Identify which cell holds the provided text, then report its (x, y) central coordinate. 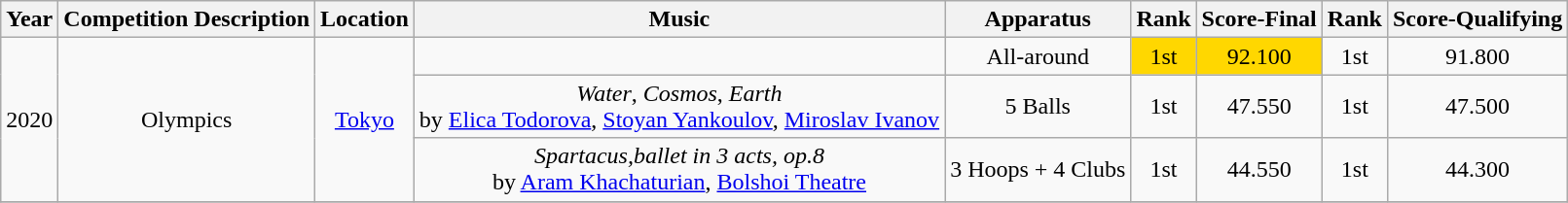
3 Hoops + 4 Clubs (1038, 169)
Location (365, 19)
Score-Qualifying (1477, 19)
Apparatus (1038, 19)
Competition Description (187, 19)
47.550 (1259, 107)
92.100 (1259, 56)
44.300 (1477, 169)
Olympics (187, 119)
91.800 (1477, 56)
Water, Cosmos, Earth by Elica Todorova, Stoyan Yankoulov, Miroslav Ivanov (679, 107)
Score-Final (1259, 19)
Music (679, 19)
47.500 (1477, 107)
44.550 (1259, 169)
Year (29, 19)
Spartacus,ballet in 3 acts, op.8 by Aram Khachaturian, Bolshoi Theatre (679, 169)
Tokyo (365, 119)
5 Balls (1038, 107)
All-around (1038, 56)
2020 (29, 119)
